Scan for the cell matching the given text and deliver its [x, y] coordinate at center. 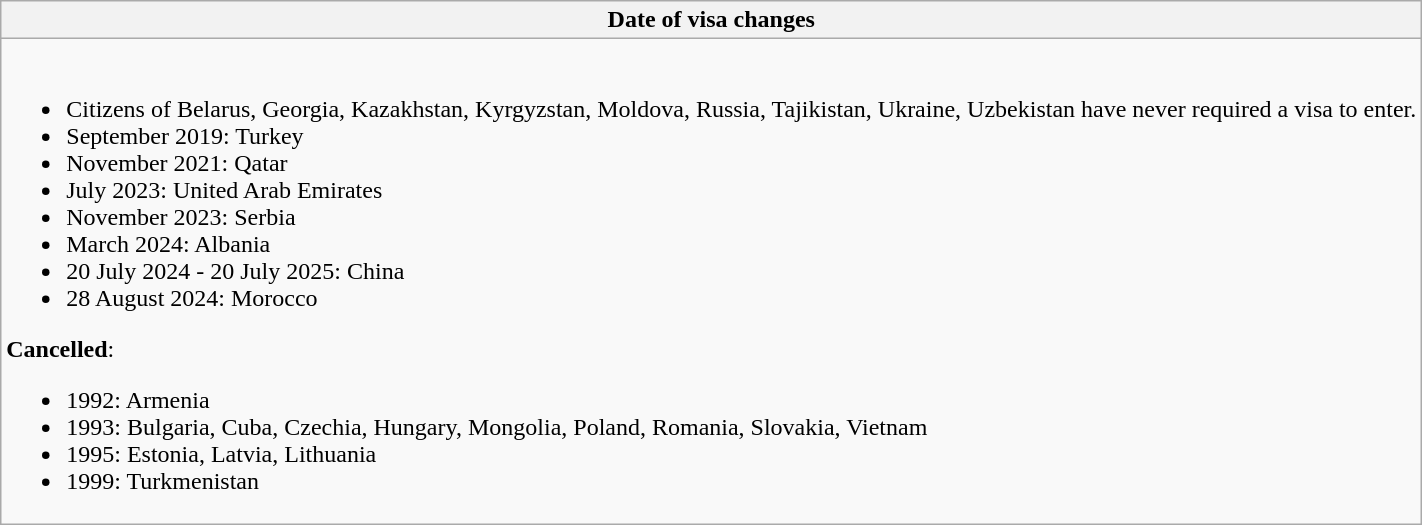
Date of visa changes [712, 20]
